Detect which cell encompasses the target text, then output its (x, y) center coordinate. 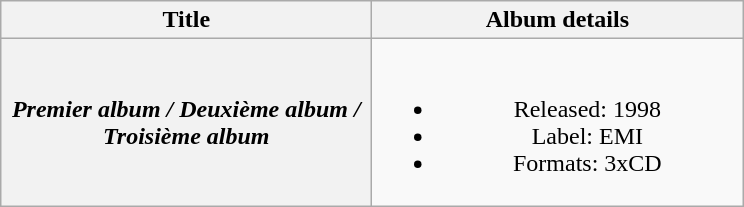
Album details (558, 20)
Premier album / Deuxième album / Troisième album (186, 122)
Released: 1998Label: EMIFormats: 3xCD (558, 122)
Title (186, 20)
